Scan for the cell matching the given text and deliver its (X, Y) coordinate at center. 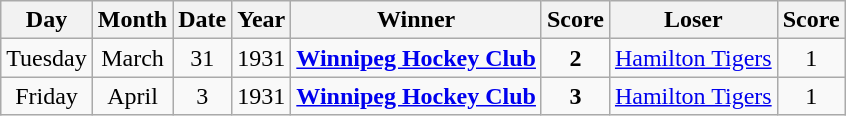
2 (575, 58)
Loser (693, 20)
April (132, 96)
Day (47, 20)
31 (202, 58)
March (132, 58)
Tuesday (47, 58)
Winner (416, 20)
Friday (47, 96)
Year (262, 20)
Date (202, 20)
Month (132, 20)
